Output the (X, Y) coordinate of the center of the cell containing the given text.  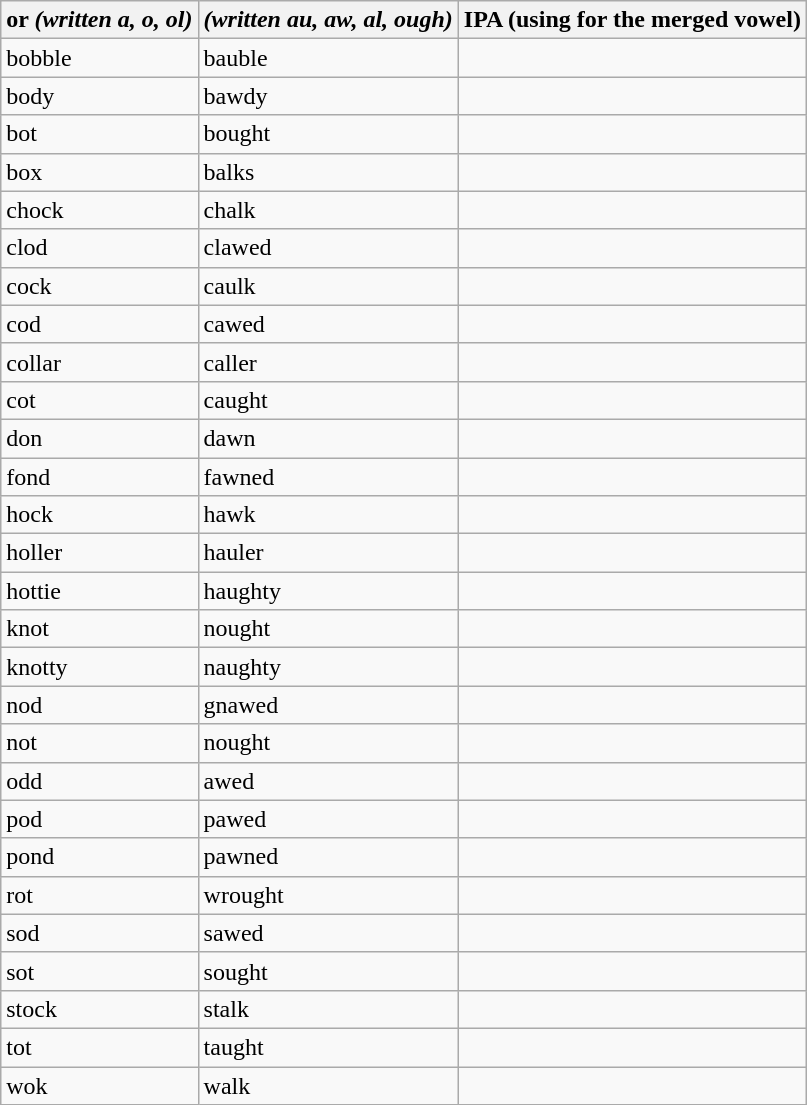
hottie (100, 591)
bought (328, 134)
not (100, 743)
rot (100, 895)
cawed (328, 324)
don (100, 438)
fond (100, 477)
pond (100, 857)
holler (100, 553)
sought (328, 971)
or (written a, o, ol) (100, 20)
stalk (328, 1009)
pawned (328, 857)
sawed (328, 933)
hauler (328, 553)
cod (100, 324)
fawned (328, 477)
IPA (using for the merged vowel) (632, 20)
bobble (100, 58)
sot (100, 971)
body (100, 96)
caulk (328, 286)
stock (100, 1009)
bawdy (328, 96)
odd (100, 781)
awed (328, 781)
gnawed (328, 705)
walk (328, 1085)
knot (100, 629)
box (100, 172)
pawed (328, 819)
knotty (100, 667)
nod (100, 705)
chock (100, 210)
wok (100, 1085)
collar (100, 362)
bauble (328, 58)
hock (100, 515)
wrought (328, 895)
bot (100, 134)
pod (100, 819)
haughty (328, 591)
sod (100, 933)
hawk (328, 515)
cock (100, 286)
chalk (328, 210)
clawed (328, 248)
(written au, aw, al, ough) (328, 20)
taught (328, 1047)
tot (100, 1047)
cot (100, 400)
naughty (328, 667)
dawn (328, 438)
balks (328, 172)
caught (328, 400)
clod (100, 248)
caller (328, 362)
